For the text-containing cell, return its midpoint in (x, y) coordinate format. 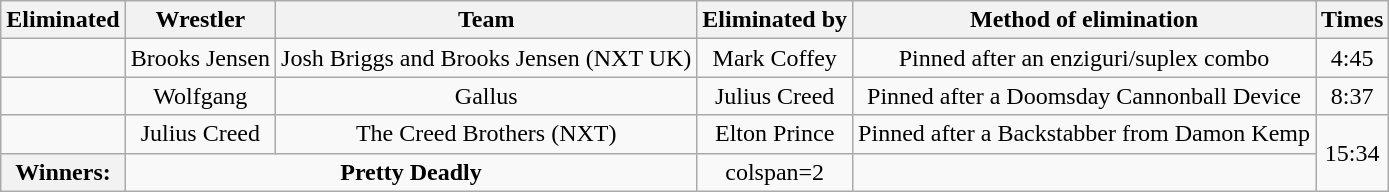
Pinned after an enziguri/suplex combo (1084, 58)
Eliminated (63, 20)
Pinned after a Backstabber from Damon Kemp (1084, 134)
4:45 (1352, 58)
Mark Coffey (775, 58)
Times (1352, 20)
colspan=2 (775, 172)
Pretty Deadly (411, 172)
Method of elimination (1084, 20)
Josh Briggs and Brooks Jensen (NXT UK) (486, 58)
8:37 (1352, 96)
Wrestler (200, 20)
Winners: (63, 172)
Elton Prince (775, 134)
Eliminated by (775, 20)
Gallus (486, 96)
Wolfgang (200, 96)
The Creed Brothers (NXT) (486, 134)
Pinned after a Doomsday Cannonball Device (1084, 96)
15:34 (1352, 153)
Brooks Jensen (200, 58)
Team (486, 20)
